Extract the (x, y) coordinate from the center of the cell holding the provided text.  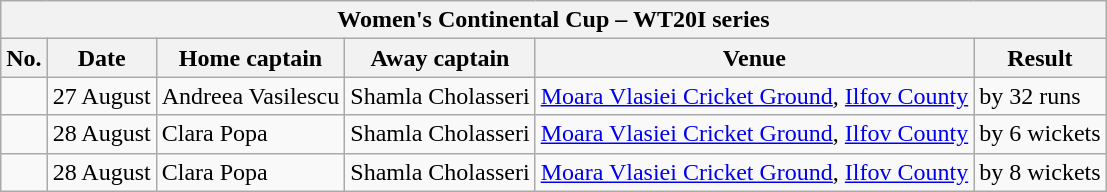
Away captain (440, 58)
by 8 wickets (1040, 172)
Andreea Vasilescu (250, 96)
Women's Continental Cup – WT20I series (554, 20)
by 6 wickets (1040, 134)
27 August (102, 96)
Venue (754, 58)
No. (24, 58)
by 32 runs (1040, 96)
Home captain (250, 58)
Date (102, 58)
Result (1040, 58)
